For the text-containing cell, return its midpoint in (X, Y) coordinate format. 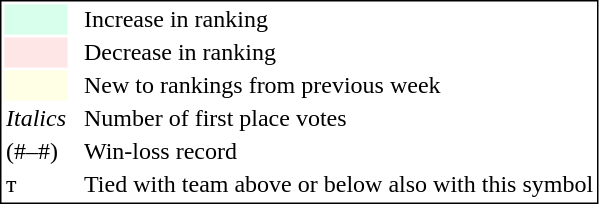
т (36, 185)
Win-loss record (338, 151)
(#–#) (36, 151)
New to rankings from previous week (338, 85)
Increase in ranking (338, 19)
Number of first place votes (338, 119)
Tied with team above or below also with this symbol (338, 185)
Decrease in ranking (338, 53)
Italics (36, 119)
